Locate the cell with the specified text and output its (X, Y) center coordinate. 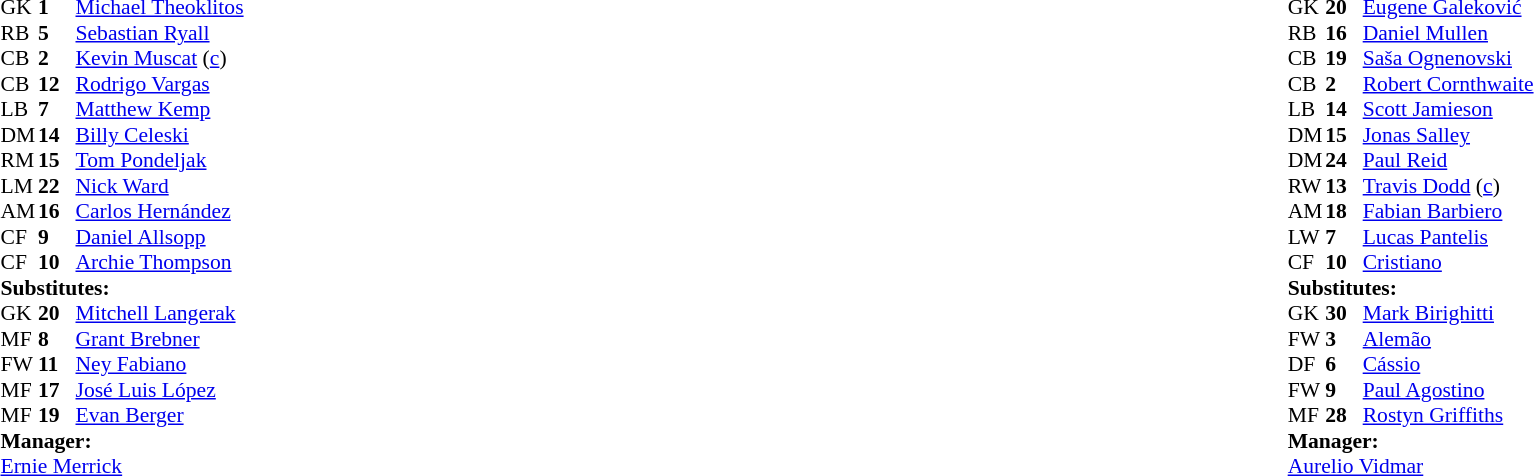
Nick Ward (160, 186)
Manager: (122, 441)
8 (57, 339)
22 (57, 186)
Archie Thompson (160, 263)
18 (1344, 211)
3 (1344, 339)
24 (1344, 161)
DF (1307, 365)
17 (57, 390)
RM (19, 161)
30 (1344, 313)
Sebastian Ryall (160, 33)
Daniel Allsopp (160, 237)
Ney Fabiano (160, 365)
5 (57, 33)
Matthew Kemp (160, 109)
6 (1344, 365)
Grant Brebner (160, 339)
11 (57, 365)
20 (57, 313)
Tom Pondeljak (160, 161)
LM (19, 186)
LW (1307, 237)
Rodrigo Vargas (160, 84)
13 (1344, 186)
Billy Celeski (160, 135)
Evan Berger (160, 415)
Kevin Muscat (c) (160, 59)
Substitutes: (122, 288)
Carlos Hernández (160, 211)
Mitchell Langerak (160, 313)
RW (1307, 186)
28 (1344, 415)
José Luis López (160, 390)
12 (57, 84)
